From the cell containing the given text, extract its center point as (X, Y) coordinate. 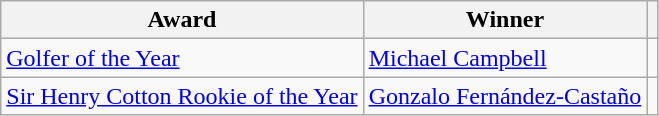
Gonzalo Fernández-Castaño (505, 96)
Sir Henry Cotton Rookie of the Year (182, 96)
Award (182, 20)
Golfer of the Year (182, 58)
Michael Campbell (505, 58)
Winner (505, 20)
